Output the (x, y) coordinate of the center of the cell containing the given text.  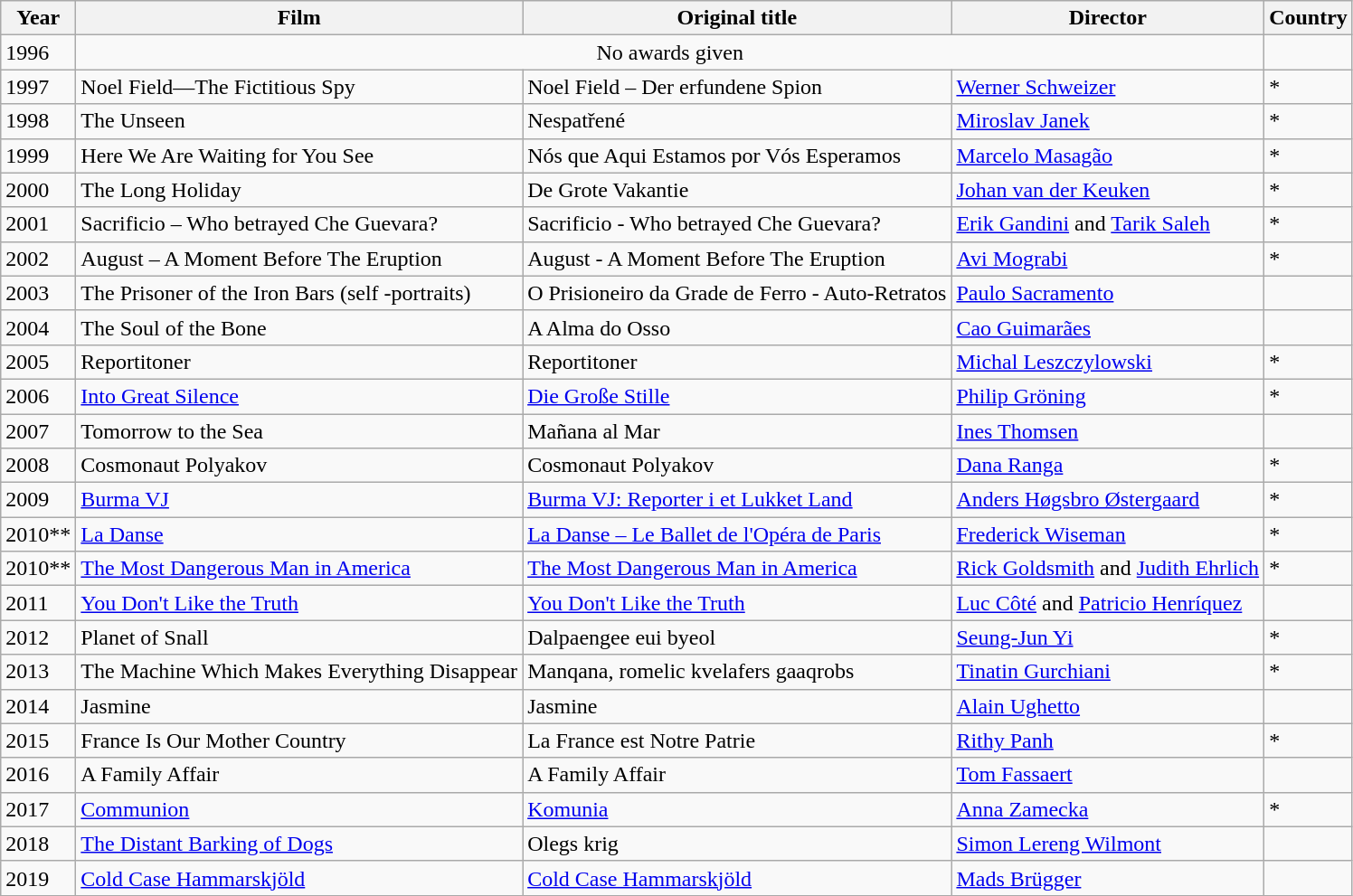
Nós que Aqui Estamos por Vós Esperamos (737, 156)
2004 (38, 327)
Director (1108, 18)
Philip Gröning (1108, 396)
Paulo Sacramento (1108, 293)
1999 (38, 156)
2000 (38, 190)
Luc Côté and Patricio Henríquez (1108, 603)
Rick Goldsmith and Judith Ehrlich (1108, 569)
Avi Mograbi (1108, 259)
Simon Lereng Wilmont (1108, 844)
France Is Our Mother Country (299, 740)
2019 (38, 878)
A Alma do Osso (737, 327)
Dalpaengee eui byeol (737, 637)
Sacrificio - Who betrayed Che Guevara? (737, 224)
O Prisioneiro da Grade de Ferro - Auto-Retratos (737, 293)
No awards given (670, 52)
2008 (38, 466)
Die Große Stille (737, 396)
Seung-Jun Yi (1108, 637)
Country (1309, 18)
2017 (38, 809)
Tomorrow to the Sea (299, 431)
August - A Moment Before The Eruption (737, 259)
Olegs krig (737, 844)
2003 (38, 293)
Cao Guimarães (1108, 327)
Here We Are Waiting for You See (299, 156)
2015 (38, 740)
2007 (38, 431)
Manqana, romelic kvelafers gaaqrobs (737, 672)
Noel Field—The Fictitious Spy (299, 87)
Frederick Wiseman (1108, 534)
Year (38, 18)
La Danse – Le Ballet de l'Opéra de Paris (737, 534)
La Danse (299, 534)
2001 (38, 224)
2018 (38, 844)
Original title (737, 18)
Erik Gandini and Tarik Saleh (1108, 224)
Planet of Snall (299, 637)
2016 (38, 775)
Burma VJ (299, 500)
Alain Ughetto (1108, 706)
Nespatřené (737, 121)
Tinatin Gurchiani (1108, 672)
Mañana al Mar (737, 431)
Burma VJ: Reporter i et Lukket Land (737, 500)
Communion (299, 809)
Miroslav Janek (1108, 121)
Film (299, 18)
Sacrificio – Who betrayed Che Guevara? (299, 224)
Anna Zamecka (1108, 809)
La France est Notre Patrie (737, 740)
The Soul of the Bone (299, 327)
2013 (38, 672)
Marcelo Masagão (1108, 156)
1996 (38, 52)
2002 (38, 259)
1997 (38, 87)
2005 (38, 362)
Mads Brügger (1108, 878)
The Distant Barking of Dogs (299, 844)
2011 (38, 603)
Michal Leszczylowski (1108, 362)
The Machine Which Makes Everything Disappear (299, 672)
Komunia (737, 809)
2012 (38, 637)
2009 (38, 500)
The Unseen (299, 121)
The Prisoner of the Iron Bars (self -portraits) (299, 293)
August – A Moment Before The Eruption (299, 259)
Dana Ranga (1108, 466)
Into Great Silence (299, 396)
Anders Høgsbro Østergaard (1108, 500)
De Grote Vakantie (737, 190)
2006 (38, 396)
Tom Fassaert (1108, 775)
Werner Schweizer (1108, 87)
Ines Thomsen (1108, 431)
Johan van der Keuken (1108, 190)
2014 (38, 706)
The Long Holiday (299, 190)
Noel Field – Der erfundene Spion (737, 87)
1998 (38, 121)
Rithy Panh (1108, 740)
